Extract the (x, y) coordinate from the center of the cell holding the provided text.  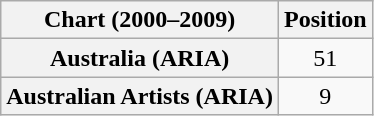
Position (325, 20)
Australia (ARIA) (140, 58)
Chart (2000–2009) (140, 20)
Australian Artists (ARIA) (140, 96)
51 (325, 58)
9 (325, 96)
